Determine the (x, y) coordinate at the center of the cell enclosing the given text.  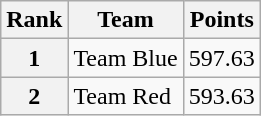
Points (222, 20)
Team Blue (126, 58)
Team Red (126, 96)
593.63 (222, 96)
1 (34, 58)
2 (34, 96)
597.63 (222, 58)
Rank (34, 20)
Team (126, 20)
